Extract the [x, y] coordinate from the center of the cell holding the provided text.  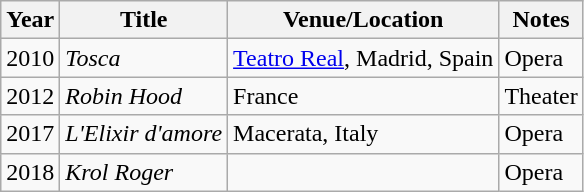
L'Elixir d'amore [144, 134]
2012 [30, 96]
2018 [30, 172]
Macerata, Italy [364, 134]
Year [30, 20]
Tosca [144, 58]
2010 [30, 58]
Title [144, 20]
Teatro Real, Madrid, Spain [364, 58]
Notes [541, 20]
Krol Roger [144, 172]
Robin Hood [144, 96]
Venue/Location [364, 20]
2017 [30, 134]
France [364, 96]
Theater [541, 96]
